From the cell containing the given text, extract its center point as (X, Y) coordinate. 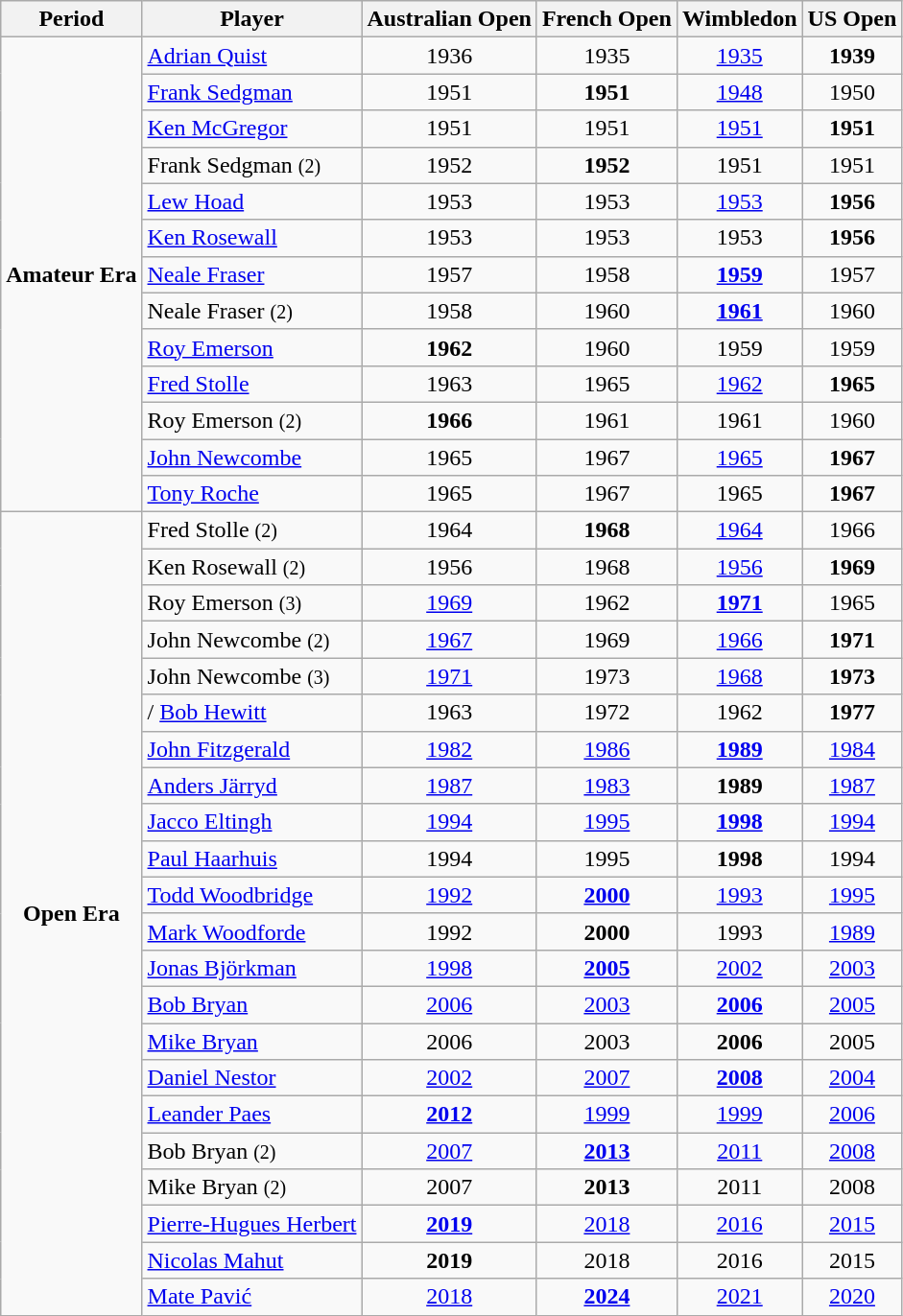
Paul Haarhuis (251, 858)
Daniel Nestor (251, 1078)
Frank Sedgman (2) (251, 165)
Open Era (71, 913)
Anders Järryd (251, 786)
2004 (852, 1078)
Frank Sedgman (251, 92)
Jonas Björkman (251, 968)
Neale Fraser (2) (251, 311)
John Newcombe (2) (251, 640)
Ken McGregor (251, 129)
Fred Stolle (2) (251, 530)
Tony Roche (251, 494)
Amateur Era (71, 274)
1939 (852, 56)
Roy Emerson (3) (251, 603)
Ken Rosewall (2) (251, 567)
Ken Rosewall (251, 238)
French Open (606, 19)
Roy Emerson (2) (251, 420)
2024 (606, 1297)
Player (251, 19)
1983 (606, 786)
Fred Stolle (251, 384)
Neale Fraser (251, 274)
2021 (739, 1297)
Mike Bryan (251, 1041)
1950 (852, 92)
/ Bob Hewitt (251, 713)
Bob Bryan (251, 1004)
1977 (852, 713)
Pierre-Hugues Herbert (251, 1224)
Adrian Quist (251, 56)
Wimbledon (739, 19)
2020 (852, 1297)
Roy Emerson (251, 347)
Nicolas Mahut (251, 1260)
Mate Pavić (251, 1297)
1982 (449, 749)
1936 (449, 56)
Bob Bryan (2) (251, 1151)
John Newcombe (251, 458)
Period (71, 19)
1948 (739, 92)
US Open (852, 19)
Australian Open (449, 19)
1972 (606, 713)
2012 (449, 1115)
1986 (606, 749)
Jacco Eltingh (251, 822)
Todd Woodbridge (251, 895)
1984 (852, 749)
Leander Paes (251, 1115)
John Newcombe (3) (251, 676)
John Fitzgerald (251, 749)
Mike Bryan (2) (251, 1187)
Lew Hoad (251, 201)
Mark Woodforde (251, 931)
